Capture the cell that displays the provided text and extract its [X, Y] central coordinate. 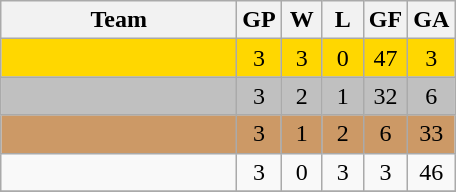
46 [432, 172]
47 [385, 58]
32 [385, 96]
L [342, 20]
W [302, 20]
GP [259, 20]
Team [119, 20]
33 [432, 134]
GA [432, 20]
GF [385, 20]
